Return (X, Y) of the center of cell containing provided text 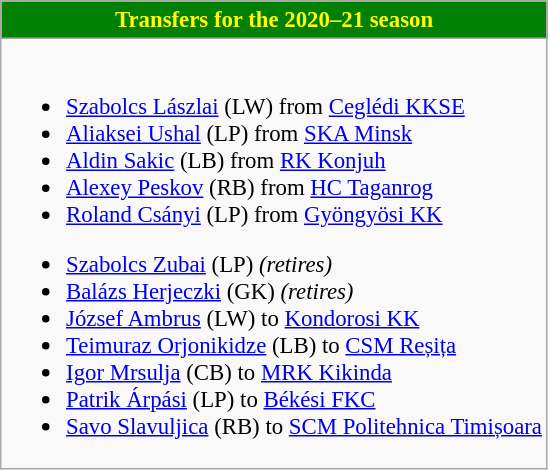
Transfers for the 2020–21 season (274, 20)
